Provide the (x, y) coordinate of the cell's center where the given text is located.  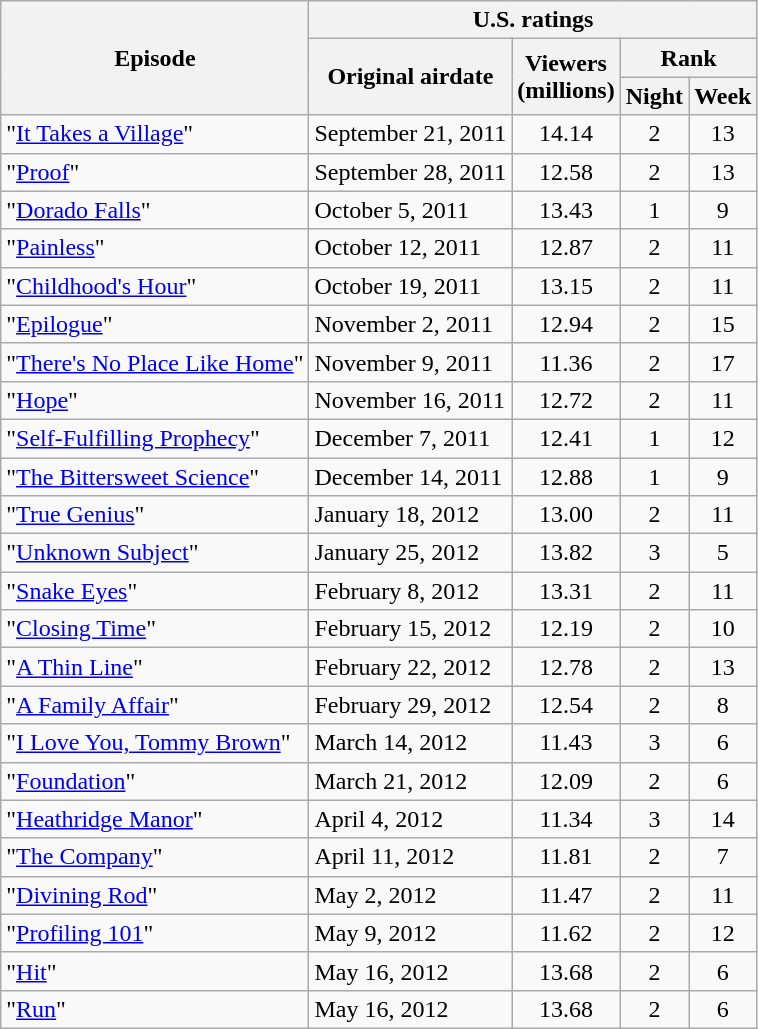
March 21, 2012 (410, 781)
November 2, 2011 (410, 324)
"Snake Eyes" (155, 591)
13.43 (566, 210)
8 (723, 705)
14.14 (566, 134)
12.72 (566, 400)
11.62 (566, 933)
14 (723, 819)
"True Genius" (155, 515)
11.36 (566, 362)
"There's No Place Like Home" (155, 362)
"Heathridge Manor" (155, 819)
"Hope" (155, 400)
11.43 (566, 743)
13.31 (566, 591)
October 19, 2011 (410, 286)
12.54 (566, 705)
"It Takes a Village" (155, 134)
November 16, 2011 (410, 400)
Episode (155, 58)
January 18, 2012 (410, 515)
"Self-Fulfilling Prophecy" (155, 438)
October 5, 2011 (410, 210)
13.15 (566, 286)
5 (723, 553)
February 8, 2012 (410, 591)
17 (723, 362)
"A Thin Line" (155, 667)
"Profiling 101" (155, 933)
"I Love You, Tommy Brown" (155, 743)
12.78 (566, 667)
"The Bittersweet Science" (155, 477)
11.47 (566, 895)
"Divining Rod" (155, 895)
11.34 (566, 819)
10 (723, 629)
"Foundation" (155, 781)
April 11, 2012 (410, 857)
11.81 (566, 857)
"Run" (155, 1009)
13.82 (566, 553)
"A Family Affair" (155, 705)
May 2, 2012 (410, 895)
"Unknown Subject" (155, 553)
12.41 (566, 438)
12.94 (566, 324)
February 22, 2012 (410, 667)
"Proof" (155, 172)
"Closing Time" (155, 629)
13.00 (566, 515)
September 28, 2011 (410, 172)
Rank (688, 58)
December 7, 2011 (410, 438)
"The Company" (155, 857)
"Epilogue" (155, 324)
12.58 (566, 172)
15 (723, 324)
February 29, 2012 (410, 705)
7 (723, 857)
U.S. ratings (533, 20)
Viewers(millions) (566, 77)
12.09 (566, 781)
Original airdate (410, 77)
12.87 (566, 248)
"Painless" (155, 248)
"Childhood's Hour" (155, 286)
September 21, 2011 (410, 134)
April 4, 2012 (410, 819)
February 15, 2012 (410, 629)
Week (723, 96)
12.88 (566, 477)
October 12, 2011 (410, 248)
Night (654, 96)
November 9, 2011 (410, 362)
"Dorado Falls" (155, 210)
January 25, 2012 (410, 553)
December 14, 2011 (410, 477)
"Hit" (155, 971)
May 9, 2012 (410, 933)
March 14, 2012 (410, 743)
12.19 (566, 629)
